For the text-containing cell, return its midpoint in (X, Y) coordinate format. 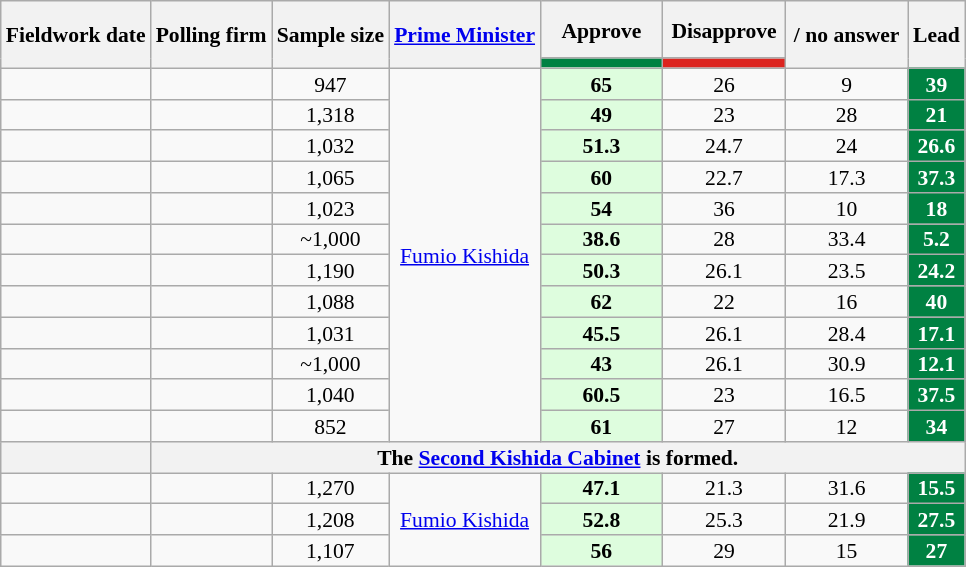
1,208 (330, 520)
15.5 (936, 488)
1,023 (330, 208)
1,032 (330, 146)
16.5 (846, 396)
50.3 (602, 270)
22.7 (724, 178)
1,065 (330, 178)
22 (724, 302)
37.5 (936, 396)
26 (724, 84)
17.1 (936, 332)
Polling firm (212, 34)
45.5 (602, 332)
Prime Minister (464, 34)
Lead (936, 34)
39 (936, 84)
17.3 (846, 178)
852 (330, 426)
51.3 (602, 146)
31.6 (846, 488)
1,190 (330, 270)
26.6 (936, 146)
9 (846, 84)
28.4 (846, 332)
24 (846, 146)
16 (846, 302)
62 (602, 302)
1,318 (330, 114)
54 (602, 208)
21.9 (846, 520)
33.4 (846, 240)
65 (602, 84)
23.5 (846, 270)
38.6 (602, 240)
40 (936, 302)
24.7 (724, 146)
1,270 (330, 488)
30.9 (846, 364)
947 (330, 84)
29 (724, 550)
1,040 (330, 396)
21 (936, 114)
24.2 (936, 270)
27.5 (936, 520)
43 (602, 364)
The Second Kishida Cabinet is formed. (558, 458)
12.1 (936, 364)
61 (602, 426)
25.3 (724, 520)
52.8 (602, 520)
49 (602, 114)
37.3 (936, 178)
15 (846, 550)
Fieldwork date (76, 34)
1,031 (330, 332)
34 (936, 426)
56 (602, 550)
36 (724, 208)
5.2 (936, 240)
Approve (602, 30)
10 (846, 208)
Disapprove (724, 30)
1,107 (330, 550)
18 (936, 208)
/ no answer (846, 34)
21.3 (724, 488)
1,088 (330, 302)
47.1 (602, 488)
12 (846, 426)
60 (602, 178)
Sample size (330, 34)
60.5 (602, 396)
